For the text-containing cell, return its midpoint in (x, y) coordinate format. 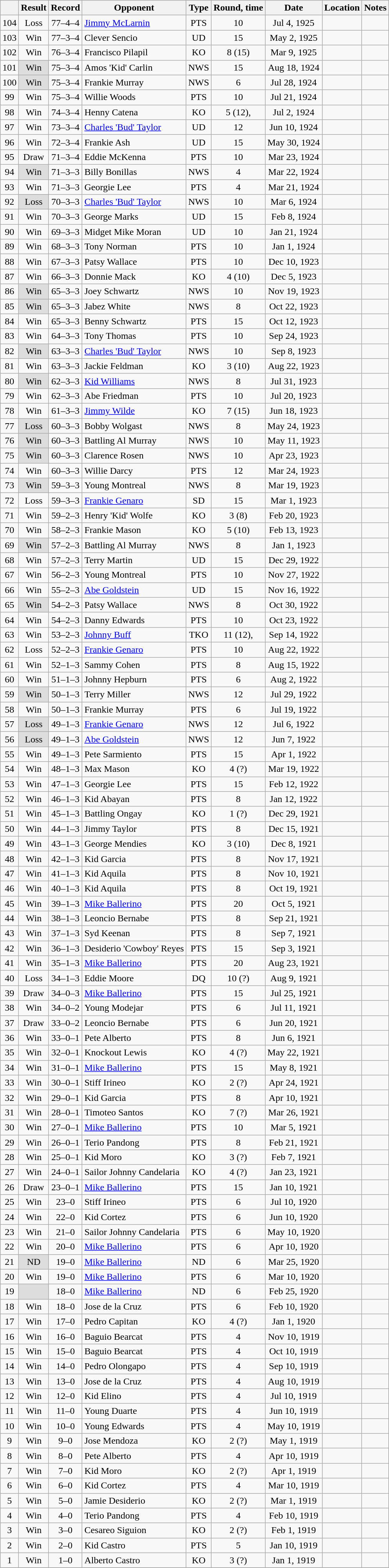
67 (9, 575)
4 (10) (238, 276)
74 (9, 471)
69–3–3 (65, 232)
71 (9, 515)
Jan 23, 1921 (294, 1172)
Result (34, 8)
Mar 1, 1919 (294, 1501)
11–0 (65, 1411)
SD (199, 500)
May 30, 1924 (294, 142)
21–0 (65, 1232)
Feb 8, 1924 (294, 217)
27–0–1 (65, 1127)
Jun 10, 1919 (294, 1411)
Feb 25, 1920 (294, 1292)
21 (9, 1262)
31–0–1 (65, 1068)
Frankie Ash (134, 142)
Joey Schwartz (134, 291)
Jul 6, 1922 (294, 724)
Max Mason (134, 769)
Willie Woods (134, 97)
61–3–3 (65, 411)
81 (9, 366)
99 (9, 97)
71–3–4 (65, 157)
Jun 18, 1923 (294, 411)
Jul 10, 1919 (294, 1396)
18 (9, 1306)
3 (9, 1530)
79 (9, 396)
75 (9, 456)
30 (9, 1127)
46 (9, 888)
44–1–3 (65, 829)
26 (9, 1187)
1 (9, 1560)
Round, time (238, 8)
90 (9, 232)
57 (9, 724)
Eddie McKenna (134, 157)
Nov 19, 1923 (294, 291)
Midget Mike Moran (134, 232)
Oct 22, 1923 (294, 306)
31 (9, 1112)
Henry 'Kid' Wolfe (134, 515)
Pedro Capitan (134, 1321)
Jul 10, 1920 (294, 1202)
42–1–3 (65, 859)
34–0–2 (65, 1008)
Amos 'Kid' Carlin (134, 67)
Opponent (134, 8)
George Marks (134, 217)
Jimmy Wilde (134, 411)
41–1–3 (65, 873)
58 (9, 709)
92 (9, 202)
Syd Keenan (134, 933)
Jan 1, 1920 (294, 1321)
Kid Williams (134, 381)
22 (9, 1247)
Battling Ongay (134, 814)
93 (9, 187)
Apr 23, 1923 (294, 456)
Jul 20, 1923 (294, 396)
Mar 10, 1920 (294, 1277)
Sep 10, 1919 (294, 1366)
Jan 21, 1924 (294, 232)
Bobby Wolgast (134, 426)
Jul 25, 1921 (294, 993)
Mar 19, 1923 (294, 486)
Nov 10, 1919 (294, 1336)
Oct 23, 1922 (294, 620)
39–1–3 (65, 903)
10 (?) (238, 978)
Mar 22, 1924 (294, 172)
Jan 1, 1919 (294, 1560)
Feb 1, 1919 (294, 1530)
17 (9, 1321)
95 (9, 157)
DQ (199, 978)
24–0–1 (65, 1172)
Apr 1, 1922 (294, 754)
Jun 10, 1924 (294, 127)
Aug 10, 1919 (294, 1381)
Jun 20, 1921 (294, 1023)
54 (9, 769)
Apr 10, 1919 (294, 1456)
Pedro Olongapo (134, 1366)
Jun 7, 1922 (294, 739)
Jul 2, 1924 (294, 112)
Mar 24, 1923 (294, 471)
30–0–1 (65, 1082)
Danny Edwards (134, 620)
29–0–1 (65, 1097)
33–0–2 (65, 1023)
67–3–3 (65, 262)
Mar 1, 1923 (294, 500)
91 (9, 217)
Apr 10, 1921 (294, 1097)
Jul 29, 1922 (294, 695)
20–0 (65, 1247)
70 (9, 530)
32–0–1 (65, 1053)
May 24, 1923 (294, 426)
Dec 8, 1921 (294, 844)
Jun 10, 1920 (294, 1217)
Location (342, 8)
98 (9, 112)
6–0 (65, 1486)
Clever Sencio (134, 38)
8 (15) (238, 53)
Jan 1, 1923 (294, 545)
44 (9, 919)
Aug 22, 1923 (294, 366)
76–3–4 (65, 53)
52–1–3 (65, 665)
Sep 8, 1923 (294, 351)
73 (9, 486)
Terry Miller (134, 695)
Clarence Rosen (134, 456)
47 (9, 873)
Oct 30, 1922 (294, 605)
Jan 10, 1919 (294, 1545)
43 (9, 933)
9 (9, 1441)
Knockout Lewis (134, 1053)
51 (9, 814)
16–0 (65, 1336)
Notes (375, 8)
72 (9, 500)
Feb 10, 1920 (294, 1306)
Mar 19, 1922 (294, 769)
14–0 (65, 1366)
3–0 (65, 1530)
Nov 17, 1921 (294, 859)
Frankie Mason (134, 530)
19 (9, 1292)
Mar 23, 1924 (294, 157)
Date (294, 8)
George Mendies (134, 844)
1 (?) (238, 814)
Aug 18, 1924 (294, 67)
Alberto Castro (134, 1560)
Young Edwards (134, 1426)
32 (9, 1097)
Mar 26, 1921 (294, 1112)
49 (9, 844)
Dec 15, 1921 (294, 829)
Aug 23, 1921 (294, 963)
Feb 12, 1922 (294, 784)
Mar 10, 1919 (294, 1486)
59–2–3 (65, 515)
Benny Schwartz (134, 321)
Oct 10, 1919 (294, 1351)
82 (9, 351)
Record (65, 8)
7–0 (65, 1471)
104 (9, 23)
29 (9, 1142)
52 (9, 799)
Sep 7, 1921 (294, 933)
Cesareo Siguion (134, 1530)
56 (9, 739)
Jul 21, 1924 (294, 97)
80 (9, 381)
Willie Darcy (134, 471)
63 (9, 635)
66–3–3 (65, 276)
Feb 20, 1923 (294, 515)
9–0 (65, 1441)
102 (9, 53)
83 (9, 336)
84 (9, 321)
33–0–1 (65, 1038)
Jimmy Taylor (134, 829)
39 (9, 993)
5 (10) (238, 530)
16 (9, 1336)
Jul 11, 1921 (294, 1008)
64 (9, 620)
5 (12), (238, 112)
43–1–3 (65, 844)
51–1–3 (65, 680)
94 (9, 172)
Dec 29, 1922 (294, 560)
Feb 10, 1919 (294, 1515)
Sep 3, 1921 (294, 948)
Young Duarte (134, 1411)
Eddie Moore (134, 978)
73–3–4 (65, 127)
64–3–3 (65, 336)
Kid Elino (134, 1396)
2–0 (65, 1545)
23–0 (65, 1202)
38–1–3 (65, 919)
23 (9, 1232)
28–0–1 (65, 1112)
Mar 5, 1921 (294, 1127)
77 (9, 426)
61 (9, 665)
Johnny Hepburn (134, 680)
May 10, 1920 (294, 1232)
Oct 5, 1921 (294, 903)
Feb 13, 1923 (294, 530)
53 (9, 784)
Mar 6, 1924 (294, 202)
Oct 12, 1923 (294, 321)
7 (9, 1471)
Kid Abayan (134, 799)
Abe Friedman (134, 396)
Aug 22, 1922 (294, 649)
55–2–3 (65, 590)
78 (9, 411)
76 (9, 441)
56–2–3 (65, 575)
Billy Bonillas (134, 172)
Tony Norman (134, 247)
36 (9, 1038)
86 (9, 291)
40–1–3 (65, 888)
68–3–3 (65, 247)
Johnny Buff (134, 635)
8–0 (65, 1456)
Jabez White (134, 306)
45–1–3 (65, 814)
Kid Castro (134, 1545)
Aug 2, 1922 (294, 680)
Oct 19, 1921 (294, 888)
15–0 (65, 1351)
Donnie Mack (134, 276)
Henny Catena (134, 112)
Timoteo Santos (134, 1112)
89 (9, 247)
Jimmy McLarnin (134, 23)
Mar 21, 1924 (294, 187)
Jackie Feldman (134, 366)
34–0–3 (65, 993)
35–1–3 (65, 963)
48–1–3 (65, 769)
Sep 14, 1922 (294, 635)
52–2–3 (65, 649)
11 (9, 1411)
10–0 (65, 1426)
34–1–3 (65, 978)
Jan 1, 1924 (294, 247)
62 (9, 649)
60 (9, 680)
Sep 21, 1921 (294, 919)
42 (9, 948)
27 (9, 1172)
74–3–4 (65, 112)
Jan 12, 1922 (294, 799)
May 2, 1925 (294, 38)
5–0 (65, 1501)
Jose Mendoza (134, 1441)
38 (9, 1008)
7 (?) (238, 1112)
7 (15) (238, 411)
40 (9, 978)
58–2–3 (65, 530)
Nov 27, 1922 (294, 575)
Dec 5, 1923 (294, 276)
Apr 1, 1919 (294, 1471)
Sammy Cohen (134, 665)
Young Modejar (134, 1008)
Nov 10, 1921 (294, 873)
14 (9, 1366)
13–0 (65, 1381)
May 11, 1923 (294, 441)
Jul 28, 1924 (294, 82)
Tony Thomas (134, 336)
36–1–3 (65, 948)
Desiderio 'Cowboy' Reyes (134, 948)
Jamie Desiderio (134, 1501)
77–4–4 (65, 23)
88 (9, 262)
23–0–1 (65, 1187)
25–0–1 (65, 1157)
2 (9, 1545)
Mar 25, 1920 (294, 1262)
11 (12), (238, 635)
47–1–3 (65, 784)
68 (9, 560)
May 22, 1921 (294, 1053)
May 8, 1921 (294, 1068)
17–0 (65, 1321)
97 (9, 127)
Jul 4, 1925 (294, 23)
34 (9, 1068)
33 (9, 1082)
Francisco Pilapil (134, 53)
24 (9, 1217)
59 (9, 695)
77–3–4 (65, 38)
103 (9, 38)
26–0–1 (65, 1142)
Sep 24, 1923 (294, 336)
22–0 (65, 1217)
101 (9, 67)
4–0 (65, 1515)
Aug 15, 1922 (294, 665)
Feb 21, 1921 (294, 1142)
Terry Martin (134, 560)
13 (9, 1381)
May 10, 1919 (294, 1426)
28 (9, 1157)
Jan 10, 1921 (294, 1187)
Jun 6, 1921 (294, 1038)
Mar 9, 1925 (294, 53)
Nov 16, 1922 (294, 590)
69 (9, 545)
25 (9, 1202)
100 (9, 82)
Apr 10, 1920 (294, 1247)
66 (9, 590)
Feb 7, 1921 (294, 1157)
85 (9, 306)
48 (9, 859)
Type (199, 8)
46–1–3 (65, 799)
Jul 31, 1923 (294, 381)
1–0 (65, 1560)
Apr 24, 1921 (294, 1082)
55 (9, 754)
37 (9, 1023)
3 (8) (238, 515)
53–2–3 (65, 635)
65 (9, 605)
45 (9, 903)
Dec 29, 1921 (294, 814)
96 (9, 142)
Pete Sarmiento (134, 754)
Jul 19, 1922 (294, 709)
Aug 9, 1921 (294, 978)
35 (9, 1053)
50 (9, 829)
Dec 10, 1923 (294, 262)
12–0 (65, 1396)
41 (9, 963)
37–1–3 (65, 933)
May 1, 1919 (294, 1441)
TKO (199, 635)
72–3–4 (65, 142)
87 (9, 276)
